Determine the (X, Y) coordinate at the center of the cell enclosing the given text.  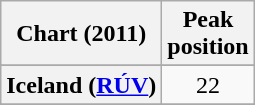
22 (208, 85)
Chart (2011) (82, 34)
Peakposition (208, 34)
Iceland (RÚV) (82, 85)
